Return [X, Y] of the center of cell containing provided text 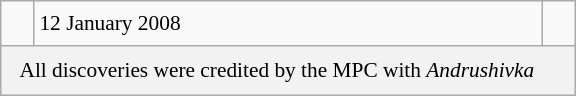
12 January 2008 [288, 24]
All discoveries were credited by the MPC with Andrushivka [288, 70]
